Output the [X, Y] coordinate of the center of the cell containing the given text.  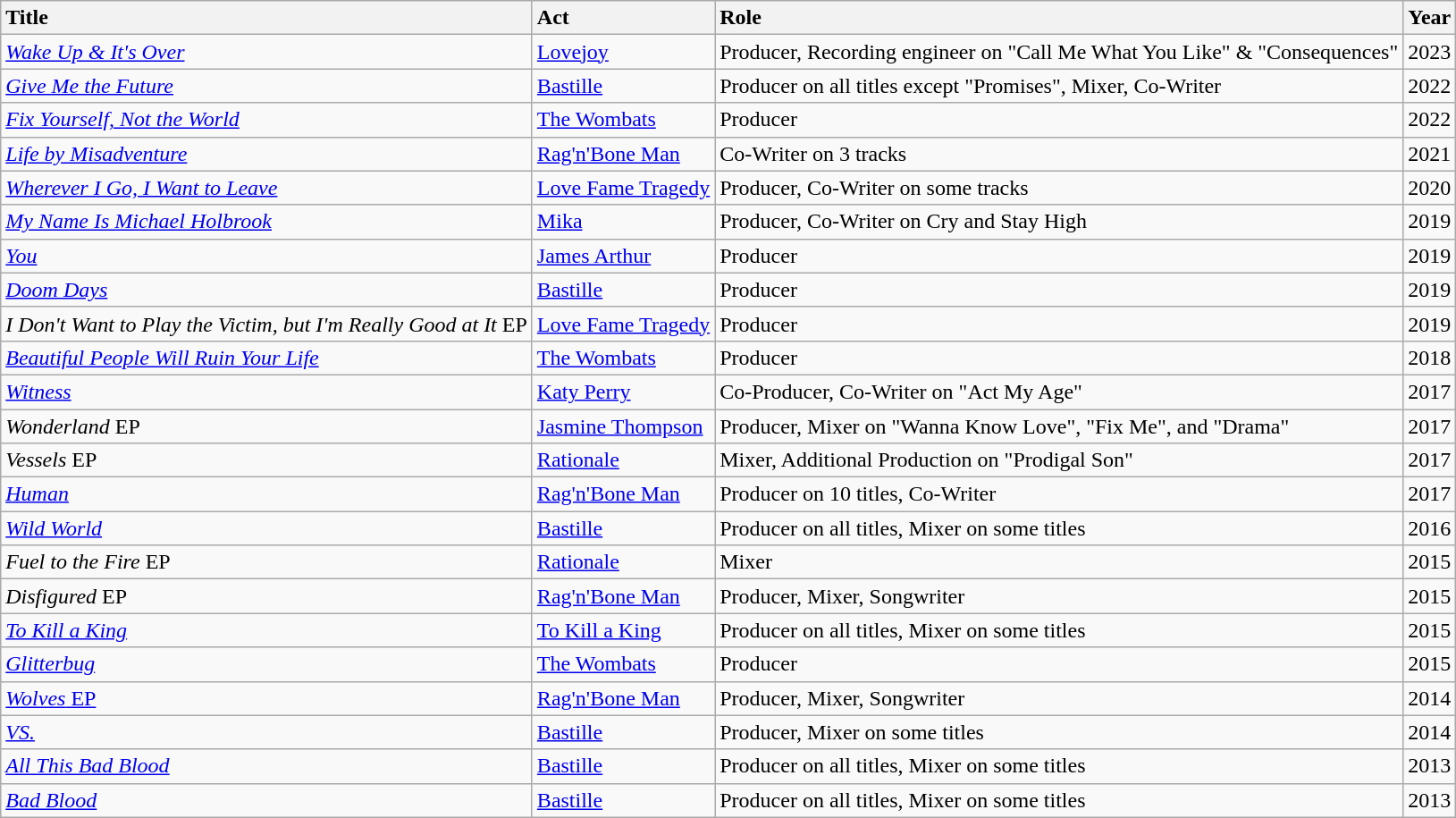
James Arthur [623, 256]
Title [266, 18]
I Don't Want to Play the Victim, but I'm Really Good at It EP [266, 324]
Vessels EP [266, 460]
Wonderland EP [266, 426]
Katy Perry [623, 392]
Producer on all titles except "Promises", Mixer, Co-Writer [1059, 86]
Life by Misadventure [266, 154]
VS. [266, 732]
Give Me the Future [266, 86]
Wake Up & It's Over [266, 52]
Beautiful People Will Ruin Your Life [266, 358]
My Name Is Michael Holbrook [266, 222]
2018 [1430, 358]
Mika [623, 222]
Co-Writer on 3 tracks [1059, 154]
Wherever I Go, I Want to Leave [266, 188]
Producer, Recording engineer on "Call Me What You Like" & "Consequences" [1059, 52]
Human [266, 494]
Witness [266, 392]
Role [1059, 18]
2016 [1430, 528]
Glitterbug [266, 664]
Mixer, Additional Production on "Prodigal Son" [1059, 460]
Mixer [1059, 562]
Producer, Mixer on "Wanna Know Love", "Fix Me", and "Drama" [1059, 426]
Fix Yourself, Not the World [266, 120]
Lovejoy [623, 52]
You [266, 256]
Doom Days [266, 290]
Bad Blood [266, 800]
Producer, Co-Writer on some tracks [1059, 188]
Producer on 10 titles, Co-Writer [1059, 494]
2021 [1430, 154]
2023 [1430, 52]
Wild World [266, 528]
Jasmine Thompson [623, 426]
Producer, Co-Writer on Cry and Stay High [1059, 222]
Disfigured EP [266, 596]
Wolves EP [266, 698]
All This Bad Blood [266, 766]
2020 [1430, 188]
Fuel to the Fire EP [266, 562]
Year [1430, 18]
Act [623, 18]
Producer, Mixer on some titles [1059, 732]
Co-Producer, Co-Writer on "Act My Age" [1059, 392]
